Identify which cell holds the provided text, then report its (X, Y) central coordinate. 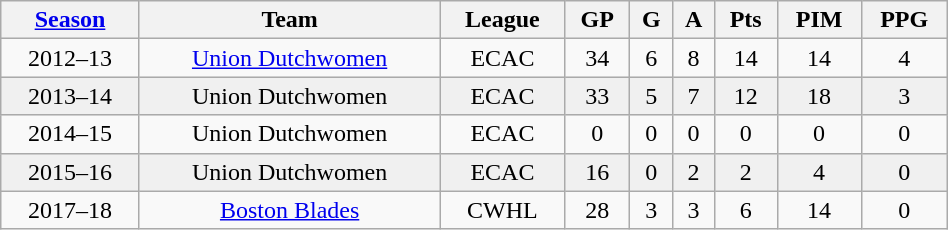
16 (598, 172)
2015–16 (70, 172)
34 (598, 58)
8 (694, 58)
Pts (746, 20)
CWHL (502, 210)
A (694, 20)
7 (694, 96)
2017–18 (70, 210)
33 (598, 96)
2014–15 (70, 134)
12 (746, 96)
5 (652, 96)
Boston Blades (290, 210)
Season (70, 20)
PPG (904, 20)
PIM (819, 20)
GP (598, 20)
2012–13 (70, 58)
18 (819, 96)
28 (598, 210)
G (652, 20)
Team (290, 20)
League (502, 20)
2013–14 (70, 96)
